Pinpoint the cell where the given text exists, returning its [x, y] midpoint coordinate. 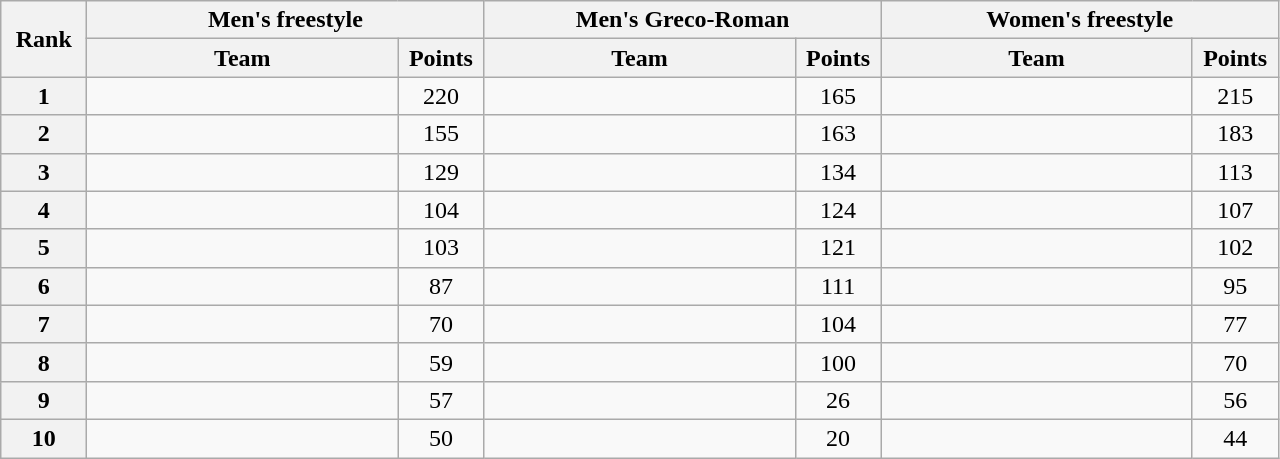
Rank [44, 39]
220 [441, 96]
113 [1235, 172]
50 [441, 438]
20 [838, 438]
134 [838, 172]
100 [838, 362]
103 [441, 248]
163 [838, 134]
5 [44, 248]
26 [838, 400]
77 [1235, 324]
111 [838, 286]
8 [44, 362]
44 [1235, 438]
7 [44, 324]
1 [44, 96]
87 [441, 286]
183 [1235, 134]
59 [441, 362]
Men's freestyle [286, 20]
3 [44, 172]
56 [1235, 400]
6 [44, 286]
Men's Greco-Roman [682, 20]
57 [441, 400]
95 [1235, 286]
2 [44, 134]
121 [838, 248]
129 [441, 172]
4 [44, 210]
107 [1235, 210]
Women's freestyle [1080, 20]
155 [441, 134]
102 [1235, 248]
215 [1235, 96]
165 [838, 96]
10 [44, 438]
124 [838, 210]
9 [44, 400]
